Extract the [x, y] coordinate from the center of the cell holding the provided text.  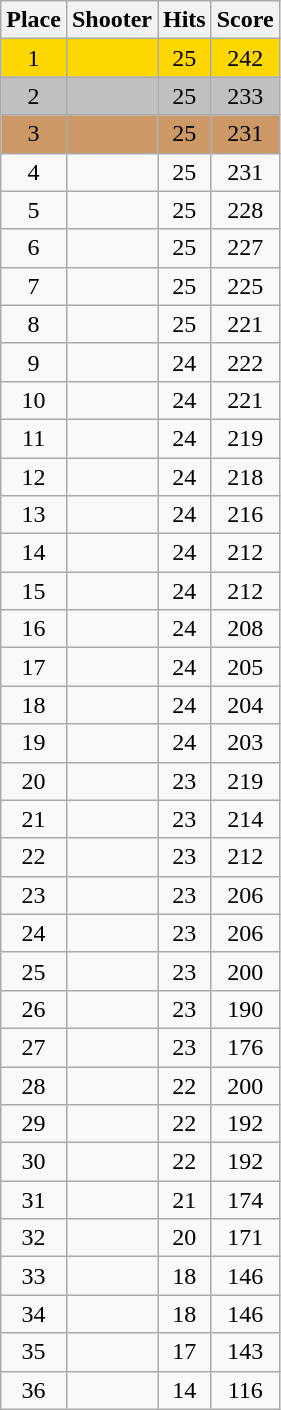
225 [245, 286]
171 [245, 1238]
5 [34, 210]
30 [34, 1162]
15 [34, 591]
222 [245, 362]
233 [245, 96]
Hits [185, 20]
12 [34, 477]
174 [245, 1200]
19 [34, 743]
176 [245, 1047]
28 [34, 1085]
10 [34, 400]
228 [245, 210]
190 [245, 1009]
116 [245, 1390]
31 [34, 1200]
36 [34, 1390]
11 [34, 438]
13 [34, 515]
143 [245, 1352]
32 [34, 1238]
208 [245, 629]
218 [245, 477]
216 [245, 515]
Shooter [112, 20]
35 [34, 1352]
204 [245, 705]
3 [34, 134]
8 [34, 324]
29 [34, 1124]
1 [34, 58]
203 [245, 743]
6 [34, 248]
16 [34, 629]
33 [34, 1276]
26 [34, 1009]
9 [34, 362]
27 [34, 1047]
Score [245, 20]
2 [34, 96]
Place [34, 20]
34 [34, 1314]
7 [34, 286]
227 [245, 248]
205 [245, 667]
214 [245, 819]
4 [34, 172]
242 [245, 58]
